Search for the cell housing the specified text and yield its [x, y] center coordinate. 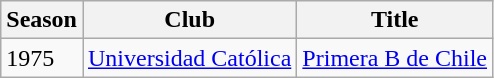
Title [395, 20]
1975 [42, 58]
Season [42, 20]
Club [189, 20]
Primera B de Chile [395, 58]
Universidad Católica [189, 58]
